Provide the [X, Y] coordinate of the cell's center where the given text is located.  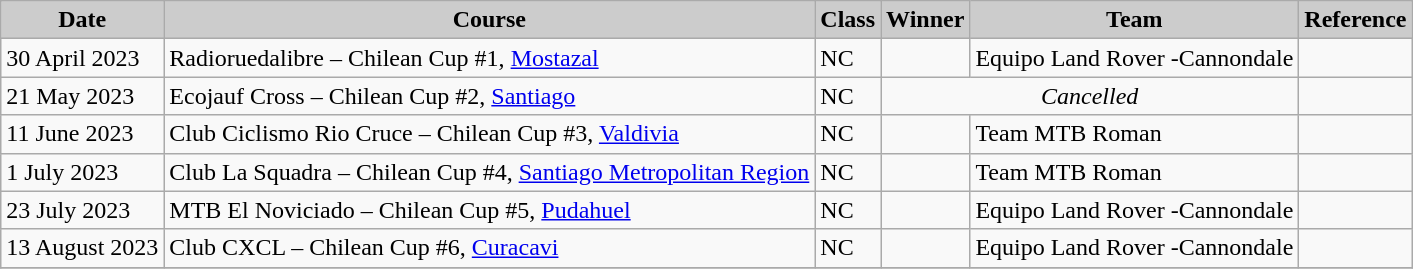
Cancelled [1090, 96]
13 August 2023 [82, 248]
Club CXCL – Chilean Cup #6, Curacavi [490, 248]
Winner [926, 20]
23 July 2023 [82, 210]
Club La Squadra – Chilean Cup #4, Santiago Metropolitan Region [490, 172]
Club Ciclismo Rio Cruce – Chilean Cup #3, Valdivia [490, 134]
11 June 2023 [82, 134]
30 April 2023 [82, 58]
Reference [1356, 20]
MTB El Noviciado – Chilean Cup #5, Pudahuel [490, 210]
Ecojauf Cross – Chilean Cup #2, Santiago [490, 96]
Team [1134, 20]
Class [848, 20]
Radioruedalibre – Chilean Cup #1, Mostazal [490, 58]
1 July 2023 [82, 172]
Date [82, 20]
21 May 2023 [82, 96]
Course [490, 20]
